For the text-containing cell, return its midpoint in (X, Y) coordinate format. 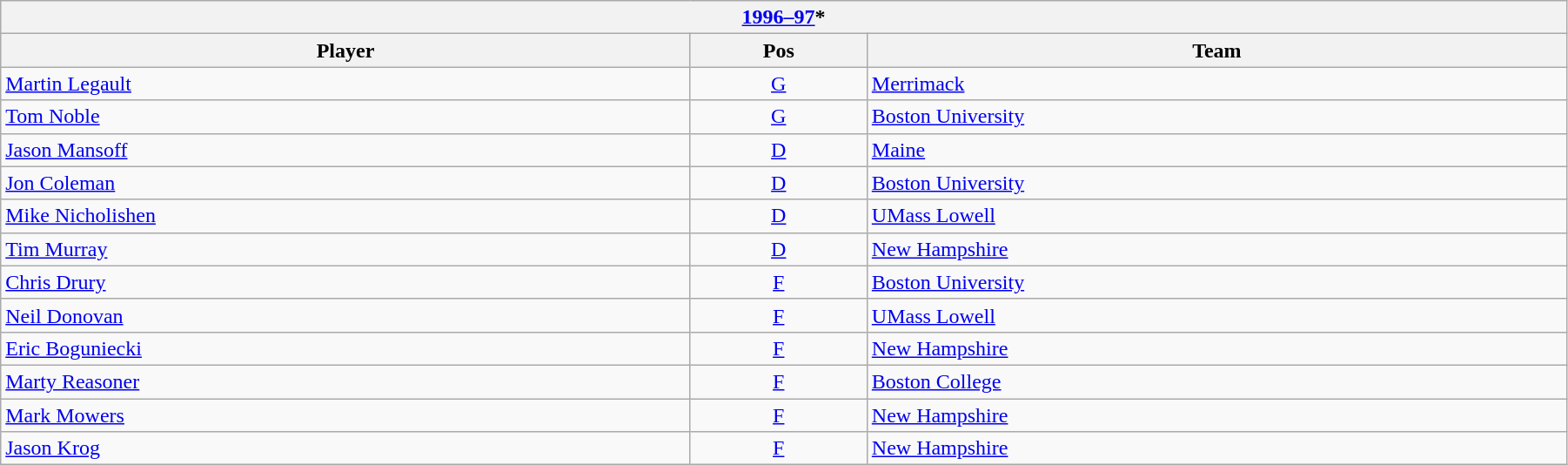
Tom Noble (346, 117)
Pos (778, 51)
Mike Nicholishen (346, 216)
Eric Boguniecki (346, 348)
Jon Coleman (346, 183)
Tim Murray (346, 249)
Boston College (1216, 381)
Neil Donovan (346, 315)
Martin Legault (346, 84)
Chris Drury (346, 282)
Jason Mansoff (346, 150)
Player (346, 51)
Merrimack (1216, 84)
1996–97* (784, 17)
Team (1216, 51)
Mark Mowers (346, 415)
Marty Reasoner (346, 381)
Maine (1216, 150)
Jason Krog (346, 448)
